Capture the cell that displays the provided text and extract its [x, y] central coordinate. 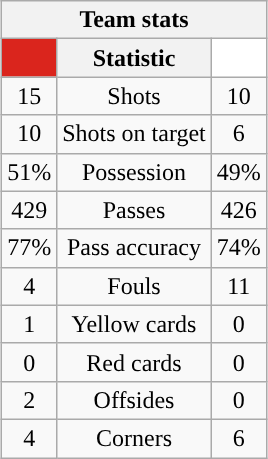
1 [30, 324]
Team stats [134, 20]
Offsides [134, 400]
Fouls [134, 286]
Statistic [134, 58]
74% [238, 248]
49% [238, 172]
Corners [134, 438]
15 [30, 96]
Possession [134, 172]
Shots on target [134, 134]
Pass accuracy [134, 248]
51% [30, 172]
2 [30, 400]
11 [238, 286]
Yellow cards [134, 324]
Shots [134, 96]
Red cards [134, 362]
426 [238, 210]
429 [30, 210]
77% [30, 248]
Passes [134, 210]
